Scan for the cell matching the given text and deliver its [X, Y] coordinate at center. 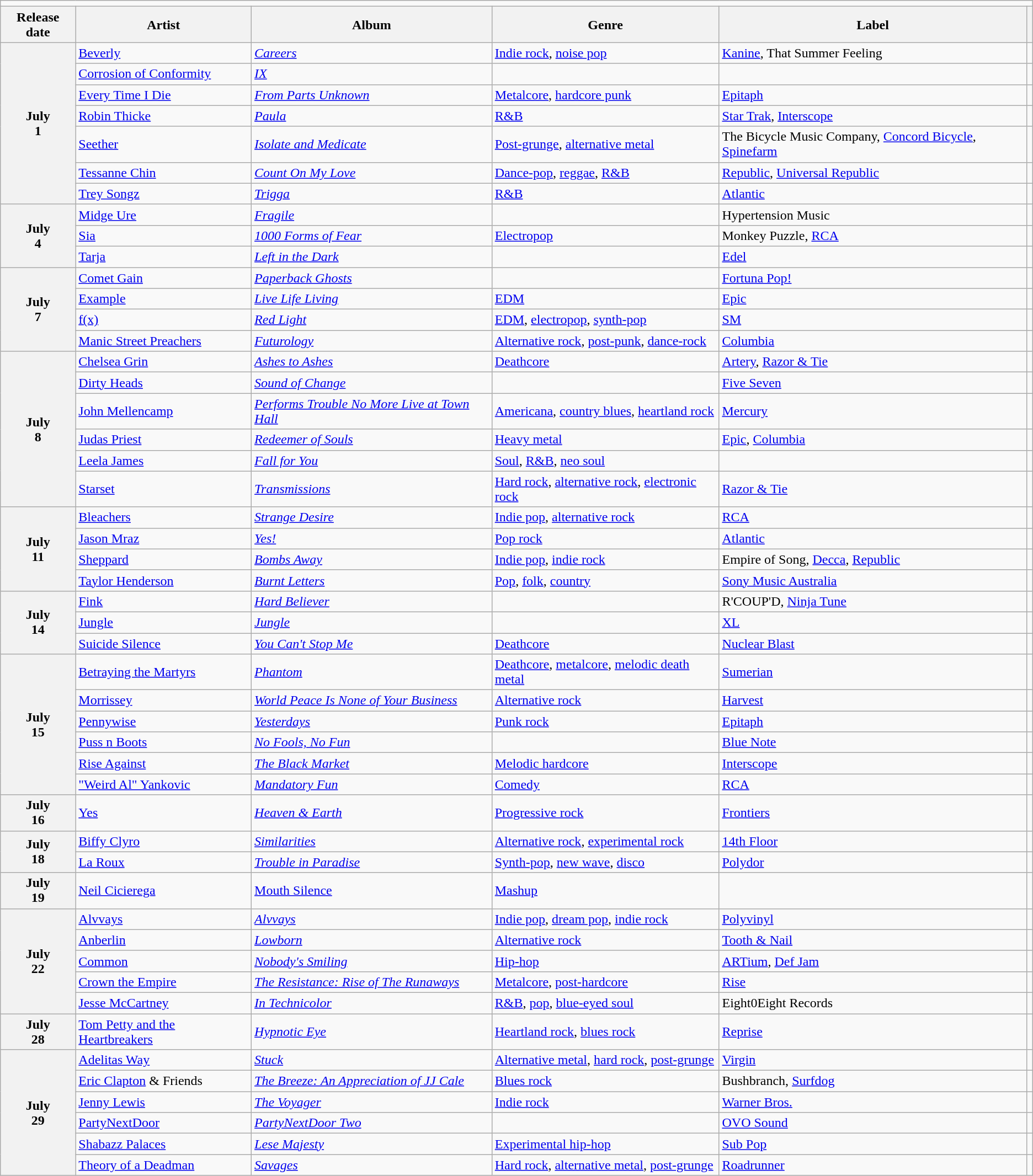
Taylor Henderson [163, 580]
Starset [163, 489]
1000 Forms of Fear [372, 236]
July15 [38, 725]
World Peace Is None of Your Business [372, 701]
No Fools, No Fun [372, 742]
Hip-hop [605, 961]
EDM [605, 299]
Harvest [873, 701]
Count On My Love [372, 173]
Sound of Change [372, 383]
Star Trak, Interscope [873, 116]
Epic [873, 299]
Crown the Empire [163, 982]
Performs Trouble No More Live at Town Hall [372, 411]
Corrosion of Conformity [163, 74]
Sia [163, 236]
Synth-pop, new wave, disco [605, 862]
Virgin [873, 1060]
IX [372, 74]
Bombs Away [372, 559]
Genre [605, 24]
The Breeze: An Appreciation of JJ Cale [372, 1081]
Savages [372, 1165]
Comet Gain [163, 277]
July8 [38, 429]
Chelsea Grin [163, 362]
Leela James [163, 461]
Tarja [163, 256]
Mandatory Fun [372, 784]
John Mellencamp [163, 411]
Betraying the Martyrs [163, 672]
Indie rock [605, 1102]
Shabazz Palaces [163, 1144]
From Parts Unknown [372, 95]
Five Seven [873, 383]
Paperback Ghosts [372, 277]
Fink [163, 601]
Every Time I Die [163, 95]
Roadrunner [873, 1165]
14th Floor [873, 841]
Melodic hardcore [605, 763]
Robin Thicke [163, 116]
Fall for You [372, 461]
Lese Majesty [372, 1144]
Manic Street Preachers [163, 341]
Epic, Columbia [873, 440]
Label [873, 24]
Puss n Boots [163, 742]
Sheppard [163, 559]
Suicide Silence [163, 644]
Album [372, 24]
Live Life Living [372, 299]
Indie pop, alternative rock [605, 517]
Indie rock, noise pop [605, 53]
Heartland rock, blues rock [605, 1031]
July14 [38, 622]
Hard rock, alternative metal, post-grunge [605, 1165]
Nobody's Smiling [372, 961]
Biffy Clyro [163, 841]
ARTium, Def Jam [873, 961]
Yes [163, 813]
SM [873, 320]
Heaven & Earth [372, 813]
Punk rock [605, 721]
Mashup [605, 890]
PartyNextDoor Two [372, 1123]
Beverly [163, 53]
f(x) [163, 320]
The Resistance: Rise of The Runaways [372, 982]
Hard rock, alternative rock, electronic rock [605, 489]
Empire of Song, Decca, Republic [873, 559]
Experimental hip-hop [605, 1144]
Monkey Puzzle, RCA [873, 236]
OVO Sound [873, 1123]
The Bicycle Music Company, Concord Bicycle, Spinefarm [873, 145]
Theory of a Deadman [163, 1165]
Mercury [873, 411]
Bushbranch, Surfdog [873, 1081]
Deathcore, metalcore, melodic death metal [605, 672]
Sony Music Australia [873, 580]
Republic, Universal Republic [873, 173]
The Black Market [372, 763]
Pop, folk, country [605, 580]
Blues rock [605, 1081]
Rise Against [163, 763]
"Weird Al" Yankovic [163, 784]
Kanine, That Summer Feeling [873, 53]
R&B, pop, blue-eyed soul [605, 1003]
Pennywise [163, 721]
July7 [38, 309]
Midge Ure [163, 215]
Yes! [372, 538]
Eight0Eight Records [873, 1003]
Trigga [372, 194]
Edel [873, 256]
Transmissions [372, 489]
Neil Cicierega [163, 890]
Morrissey [163, 701]
Polydor [873, 862]
Reprise [873, 1031]
Redeemer of Souls [372, 440]
Alternative metal, hard rock, post-grunge [605, 1060]
Isolate and Medicate [372, 145]
Heavy metal [605, 440]
July16 [38, 813]
Blue Note [873, 742]
Sumerian [873, 672]
Red Light [372, 320]
Rise [873, 982]
Fragile [372, 215]
Lowborn [372, 940]
XL [873, 622]
Sub Pop [873, 1144]
Post-grunge, alternative metal [605, 145]
Yesterdays [372, 721]
Interscope [873, 763]
In Technicolor [372, 1003]
Artist [163, 24]
Progressive rock [605, 813]
Careers [372, 53]
July4 [38, 236]
Nuclear Blast [873, 644]
Tessanne Chin [163, 173]
Futurology [372, 341]
You Can't Stop Me [372, 644]
Comedy [605, 784]
Alternative rock, experimental rock [605, 841]
Fortuna Pop! [873, 277]
Jenny Lewis [163, 1102]
Phantom [372, 672]
Tooth & Nail [873, 940]
Left in the Dark [372, 256]
July11 [38, 549]
Common [163, 961]
Dirty Heads [163, 383]
Seether [163, 145]
Burnt Letters [372, 580]
Hypnotic Eye [372, 1031]
Warner Bros. [873, 1102]
Jesse McCartney [163, 1003]
Dance-pop, reggae, R&B [605, 173]
Americana, country blues, heartland rock [605, 411]
Alternative rock, post-punk, dance-rock [605, 341]
Polyvinyl [873, 919]
Columbia [873, 341]
Hypertension Music [873, 215]
Artery, Razor & Tie [873, 362]
Anberlin [163, 940]
July1 [38, 124]
July28 [38, 1031]
Indie pop, indie rock [605, 559]
EDM, electropop, synth-pop [605, 320]
Eric Clapton & Friends [163, 1081]
Metalcore, post-hardcore [605, 982]
Pop rock [605, 538]
Mouth Silence [372, 890]
Ashes to Ashes [372, 362]
Release date [38, 24]
July29 [38, 1113]
July22 [38, 961]
Metalcore, hardcore punk [605, 95]
PartyNextDoor [163, 1123]
Trouble in Paradise [372, 862]
Adelitas Way [163, 1060]
Trey Songz [163, 194]
Stuck [372, 1060]
Razor & Tie [873, 489]
Paula [372, 116]
Example [163, 299]
Electropop [605, 236]
July18 [38, 852]
Frontiers [873, 813]
Tom Petty and the Heartbreakers [163, 1031]
Indie pop, dream pop, indie rock [605, 919]
Hard Believer [372, 601]
Similarities [372, 841]
Judas Priest [163, 440]
Soul, R&B, neo soul [605, 461]
July19 [38, 890]
La Roux [163, 862]
Strange Desire [372, 517]
R'COUP'D, Ninja Tune [873, 601]
Jason Mraz [163, 538]
The Voyager [372, 1102]
Bleachers [163, 517]
